Determine the [X, Y] coordinate at the center of the cell enclosing the given text.  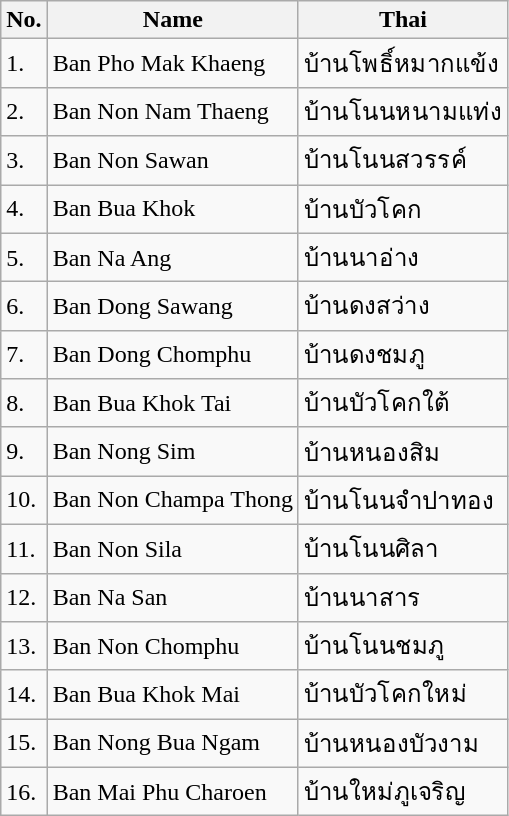
บ้านโนนศิลา [402, 548]
บ้านบัวโคก [402, 208]
บ้านโพธิ์หมากแข้ง [402, 64]
Ban Non Sila [172, 548]
10. [24, 500]
7. [24, 354]
Ban Bua Khok [172, 208]
Ban Non Sawan [172, 160]
บ้านดงชมภู [402, 354]
Ban Bua Khok Mai [172, 694]
Ban Dong Sawang [172, 306]
14. [24, 694]
Ban Na Ang [172, 258]
บ้านหนองบัวงาม [402, 744]
11. [24, 548]
13. [24, 646]
บ้านหนองสิม [402, 452]
บ้านบัวโคกใต้ [402, 404]
Ban Mai Phu Charoen [172, 792]
บ้านบัวโคกใหม่ [402, 694]
Name [172, 20]
Ban Nong Bua Ngam [172, 744]
Ban Non Champa Thong [172, 500]
3. [24, 160]
1. [24, 64]
9. [24, 452]
Ban Nong Sim [172, 452]
Ban Bua Khok Tai [172, 404]
Ban Non Nam Thaeng [172, 112]
Thai [402, 20]
บ้านโนนหนามแท่ง [402, 112]
2. [24, 112]
No. [24, 20]
15. [24, 744]
บ้านโนนสวรรค์ [402, 160]
8. [24, 404]
Ban Dong Chomphu [172, 354]
5. [24, 258]
บ้านนาอ่าง [402, 258]
บ้านโนนจำปาทอง [402, 500]
บ้านนาสาร [402, 598]
บ้านใหม่ภูเจริญ [402, 792]
4. [24, 208]
16. [24, 792]
12. [24, 598]
Ban Non Chomphu [172, 646]
6. [24, 306]
บ้านโนนชมภู [402, 646]
บ้านดงสว่าง [402, 306]
Ban Pho Mak Khaeng [172, 64]
Ban Na San [172, 598]
